Detect which cell encompasses the target text, then output its [X, Y] center coordinate. 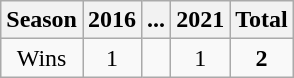
Wins [42, 58]
2021 [200, 20]
Season [42, 20]
Total [262, 20]
2 [262, 58]
... [156, 20]
2016 [112, 20]
